Pinpoint the cell where the given text exists, returning its (X, Y) midpoint coordinate. 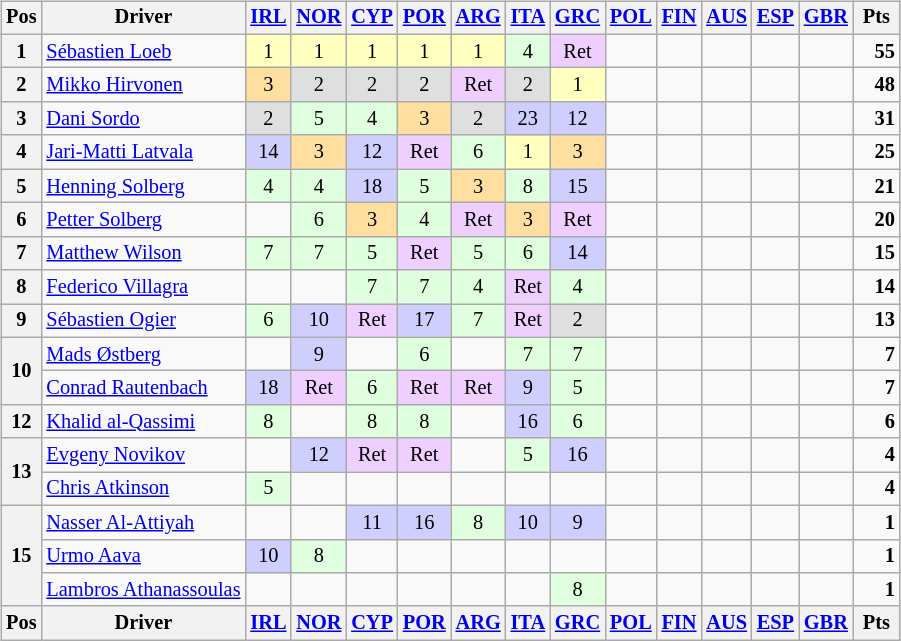
20 (876, 220)
Evgeny Novikov (143, 455)
Urmo Aava (143, 556)
Henning Solberg (143, 186)
Jari-Matti Latvala (143, 152)
55 (876, 51)
Mads Østberg (143, 354)
Dani Sordo (143, 119)
21 (876, 186)
Conrad Rautenbach (143, 388)
Petter Solberg (143, 220)
Sébastien Ogier (143, 321)
23 (528, 119)
Matthew Wilson (143, 253)
25 (876, 152)
Nasser Al-Attiyah (143, 522)
Sébastien Loeb (143, 51)
11 (372, 522)
Chris Atkinson (143, 489)
17 (424, 321)
Khalid al-Qassimi (143, 422)
Federico Villagra (143, 287)
31 (876, 119)
48 (876, 85)
Mikko Hirvonen (143, 85)
Lambros Athanassoulas (143, 590)
